Provide the (x, y) coordinate of the cell's center where the given text is located.  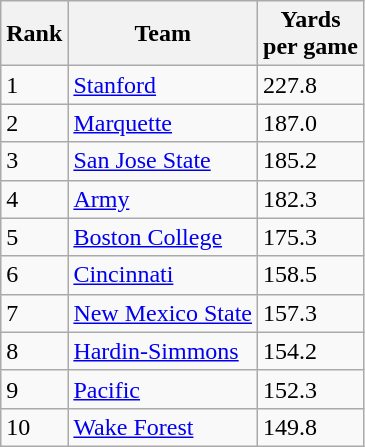
3 (34, 161)
154.2 (311, 351)
San Jose State (163, 161)
157.3 (311, 313)
New Mexico State (163, 313)
Rank (34, 34)
4 (34, 199)
149.8 (311, 427)
9 (34, 389)
1 (34, 85)
Stanford (163, 85)
Boston College (163, 237)
182.3 (311, 199)
6 (34, 275)
158.5 (311, 275)
Yardsper game (311, 34)
Marquette (163, 123)
187.0 (311, 123)
10 (34, 427)
185.2 (311, 161)
7 (34, 313)
175.3 (311, 237)
Pacific (163, 389)
Hardin-Simmons (163, 351)
5 (34, 237)
8 (34, 351)
Cincinnati (163, 275)
Team (163, 34)
152.3 (311, 389)
227.8 (311, 85)
Wake Forest (163, 427)
2 (34, 123)
Army (163, 199)
